Capture the cell that displays the provided text and extract its [X, Y] central coordinate. 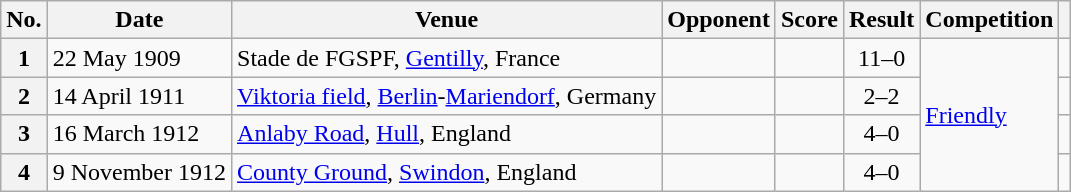
9 November 1912 [139, 172]
Date [139, 20]
22 May 1909 [139, 58]
No. [24, 20]
14 April 1911 [139, 96]
Anlaby Road, Hull, England [447, 134]
County Ground, Swindon, England [447, 172]
Opponent [719, 20]
Viktoria field, Berlin-Mariendorf, Germany [447, 96]
2–2 [881, 96]
Stade de FGSPF, Gentilly, France [447, 58]
Friendly [990, 115]
16 March 1912 [139, 134]
4 [24, 172]
11–0 [881, 58]
3 [24, 134]
1 [24, 58]
2 [24, 96]
Score [809, 20]
Competition [990, 20]
Result [881, 20]
Venue [447, 20]
